Return the [x, y] coordinate for the center point of the cell that contains the specified text.  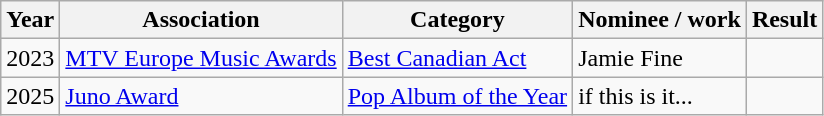
Pop Album of the Year [457, 96]
Result [784, 20]
Year [30, 20]
2023 [30, 58]
if this is it... [660, 96]
MTV Europe Music Awards [201, 58]
Best Canadian Act [457, 58]
Nominee / work [660, 20]
Association [201, 20]
Juno Award [201, 96]
Category [457, 20]
2025 [30, 96]
Jamie Fine [660, 58]
